Return (X, Y) of the center of cell containing provided text 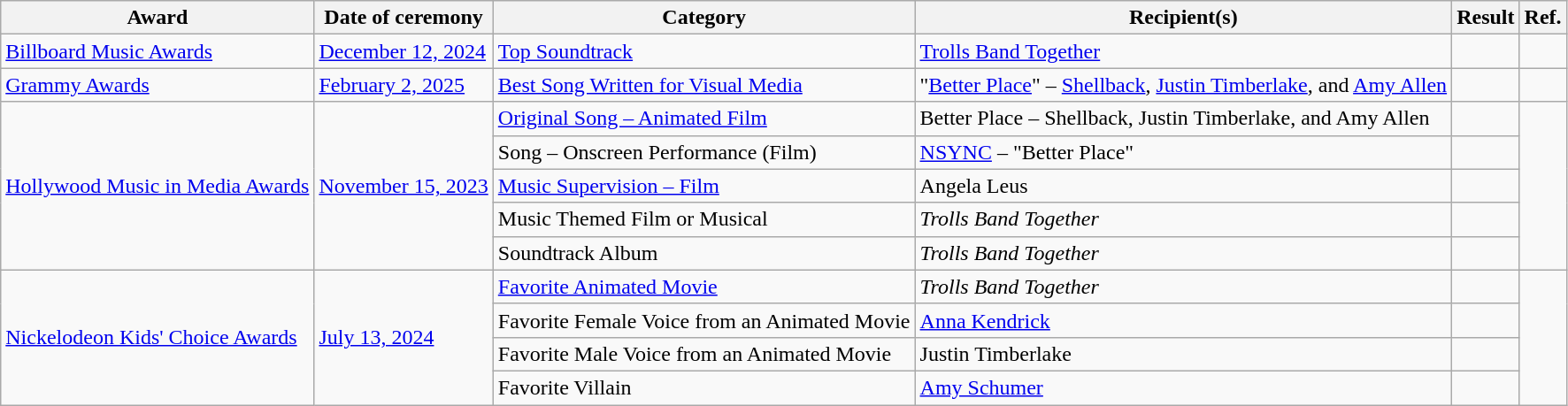
Result (1486, 18)
Favorite Animated Movie (704, 287)
Song – Onscreen Performance (Film) (704, 152)
Music Supervision – Film (704, 186)
Award (158, 18)
November 15, 2023 (404, 186)
Category (704, 18)
Best Song Written for Visual Media (704, 85)
February 2, 2025 (404, 85)
Amy Schumer (1184, 387)
Favorite Female Voice from an Animated Movie (704, 320)
Favorite Villain (704, 387)
NSYNC – "Better Place" (1184, 152)
Recipient(s) (1184, 18)
Favorite Male Voice from an Animated Movie (704, 354)
July 13, 2024 (404, 337)
Date of ceremony (404, 18)
Top Soundtrack (704, 51)
Original Song – Animated Film (704, 119)
"Better Place" – Shellback, Justin Timberlake, and Amy Allen (1184, 85)
Soundtrack Album (704, 253)
Better Place – Shellback, Justin Timberlake, and Amy Allen (1184, 119)
Anna Kendrick (1184, 320)
Ref. (1543, 18)
Justin Timberlake (1184, 354)
Angela Leus (1184, 186)
Music Themed Film or Musical (704, 219)
Hollywood Music in Media Awards (158, 186)
Billboard Music Awards (158, 51)
December 12, 2024 (404, 51)
Nickelodeon Kids' Choice Awards (158, 337)
Grammy Awards (158, 85)
